From the cell containing the given text, extract its center point as (X, Y) coordinate. 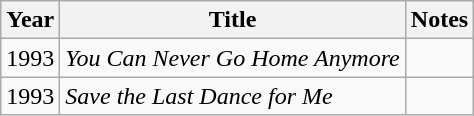
Year (30, 20)
Notes (439, 20)
Title (232, 20)
You Can Never Go Home Anymore (232, 58)
Save the Last Dance for Me (232, 96)
